Return [X, Y] of the center of cell containing provided text 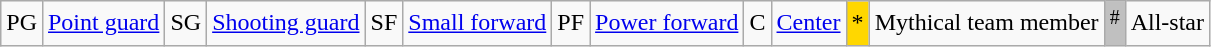
Small forward [478, 24]
PG [22, 24]
Point guard [103, 24]
C [758, 24]
Shooting guard [286, 24]
# [1114, 24]
Mythical team member [986, 24]
Power forward [667, 24]
All-star [1167, 24]
* [858, 24]
Center [808, 24]
SF [384, 24]
SG [186, 24]
PF [571, 24]
